For the text-containing cell, return its midpoint in [x, y] coordinate format. 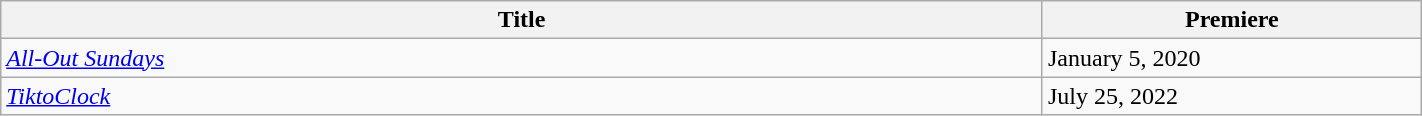
Title [522, 20]
January 5, 2020 [1232, 58]
July 25, 2022 [1232, 96]
TiktoClock [522, 96]
Premiere [1232, 20]
All-Out Sundays [522, 58]
